Scan for the cell matching the given text and deliver its (X, Y) coordinate at center. 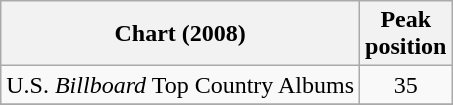
35 (406, 85)
Chart (2008) (180, 34)
Peakposition (406, 34)
U.S. Billboard Top Country Albums (180, 85)
